Return the (X, Y) coordinate for the center point of the cell that contains the specified text.  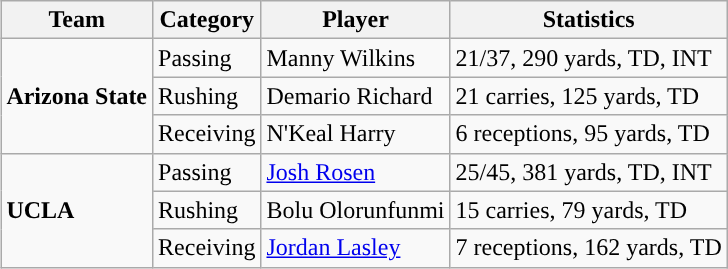
Manny Wilkins (356, 58)
Statistics (588, 20)
Arizona State (77, 96)
N'Keal Harry (356, 134)
Player (356, 20)
UCLA (77, 210)
Category (207, 20)
15 carries, 79 yards, TD (588, 210)
21/37, 290 yards, TD, INT (588, 58)
25/45, 381 yards, TD, INT (588, 172)
Demario Richard (356, 96)
Bolu Olorunfunmi (356, 210)
Team (77, 20)
6 receptions, 95 yards, TD (588, 134)
Jordan Lasley (356, 248)
Josh Rosen (356, 172)
7 receptions, 162 yards, TD (588, 248)
21 carries, 125 yards, TD (588, 96)
